Search for the cell housing the specified text and yield its (x, y) center coordinate. 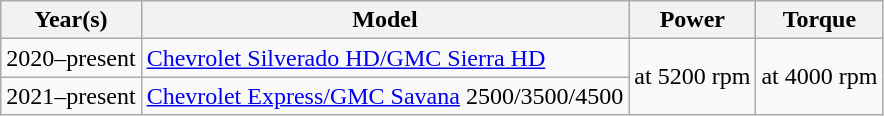
Power (692, 20)
at 4000 rpm (820, 77)
Torque (820, 20)
Model (385, 20)
at 5200 rpm (692, 77)
2020–present (71, 58)
Chevrolet Express/GMC Savana 2500/3500/4500 (385, 96)
2021–present (71, 96)
Chevrolet Silverado HD/GMC Sierra HD (385, 58)
Year(s) (71, 20)
